Locate the cell with the specified text and output its [X, Y] center coordinate. 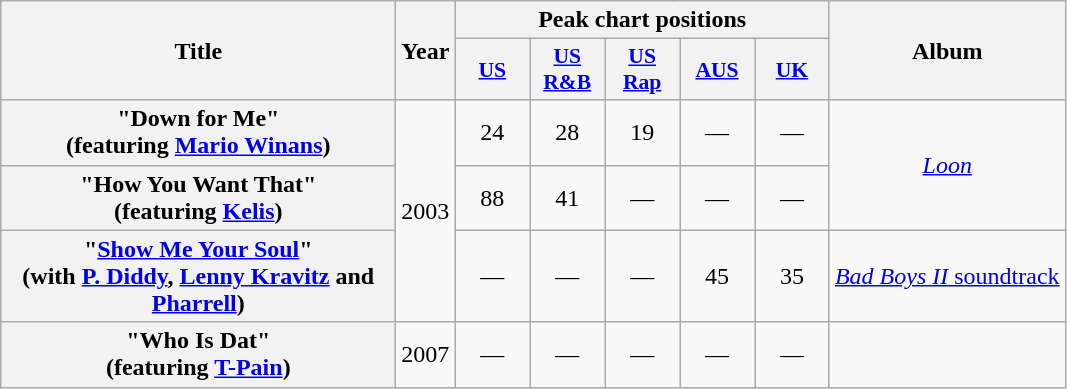
Loon [947, 165]
US R&B [568, 70]
US [492, 70]
UK [792, 70]
Peak chart positions [642, 20]
"Down for Me"(featuring Mario Winans) [198, 132]
US Rap [642, 70]
2007 [426, 354]
"How You Want That"(featuring Kelis) [198, 198]
19 [642, 132]
88 [492, 198]
35 [792, 276]
2003 [426, 211]
Title [198, 50]
AUS [718, 70]
45 [718, 276]
24 [492, 132]
Bad Boys II soundtrack [947, 276]
Year [426, 50]
Album [947, 50]
"Who Is Dat"(featuring T-Pain) [198, 354]
28 [568, 132]
"Show Me Your Soul"(with P. Diddy, Lenny Kravitz and Pharrell) [198, 276]
41 [568, 198]
